Find where the given text appears and provide that cell's center as (X, Y) coordinate. 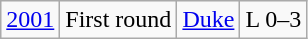
Duke (208, 20)
First round (118, 20)
L 0–3 (274, 20)
2001 (30, 20)
